From the cell containing the given text, extract its center point as [x, y] coordinate. 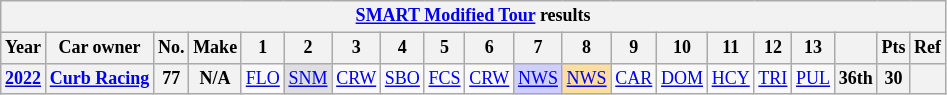
TRI [773, 78]
FCS [444, 78]
36th [856, 78]
30 [894, 78]
12 [773, 48]
No. [172, 48]
5 [444, 48]
FLO [262, 78]
8 [586, 48]
6 [490, 48]
13 [814, 48]
SBO [403, 78]
SNM [308, 78]
1 [262, 48]
4 [403, 48]
CAR [634, 78]
Car owner [99, 48]
SMART Modified Tour results [474, 16]
Pts [894, 48]
Make [216, 48]
N/A [216, 78]
Year [24, 48]
2 [308, 48]
3 [356, 48]
9 [634, 48]
2022 [24, 78]
DOM [682, 78]
11 [730, 48]
HCY [730, 78]
10 [682, 48]
7 [538, 48]
Ref [928, 48]
Curb Racing [99, 78]
PUL [814, 78]
77 [172, 78]
